Return the (X, Y) coordinate for the center point of the cell that contains the specified text.  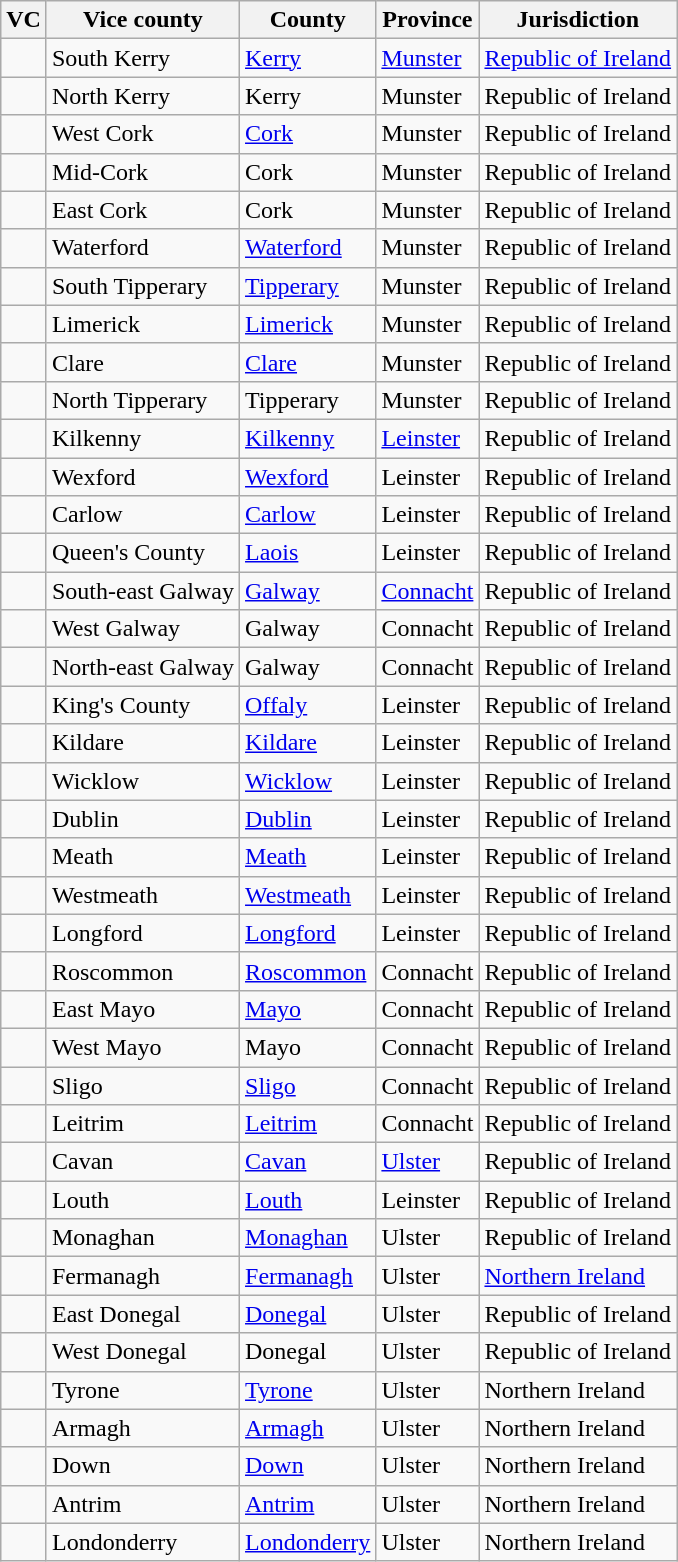
North-east Galway (142, 667)
Laois (308, 553)
East Mayo (142, 1009)
Queen's County (142, 553)
County (308, 20)
Offaly (308, 705)
East Cork (142, 210)
West Galway (142, 629)
South-east Galway (142, 591)
Province (428, 20)
King's County (142, 705)
West Mayo (142, 1047)
Jurisdiction (578, 20)
West Cork (142, 134)
North Tipperary (142, 400)
South Kerry (142, 58)
South Tipperary (142, 286)
Mid-Cork (142, 172)
East Donegal (142, 1314)
West Donegal (142, 1352)
Vice county (142, 20)
VC (24, 20)
North Kerry (142, 96)
